Capture the cell that displays the provided text and extract its (X, Y) central coordinate. 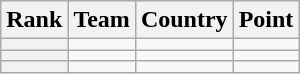
Point (266, 20)
Team (102, 20)
Rank (34, 20)
Country (184, 20)
